Output the (X, Y) coordinate of the center of the cell containing the given text.  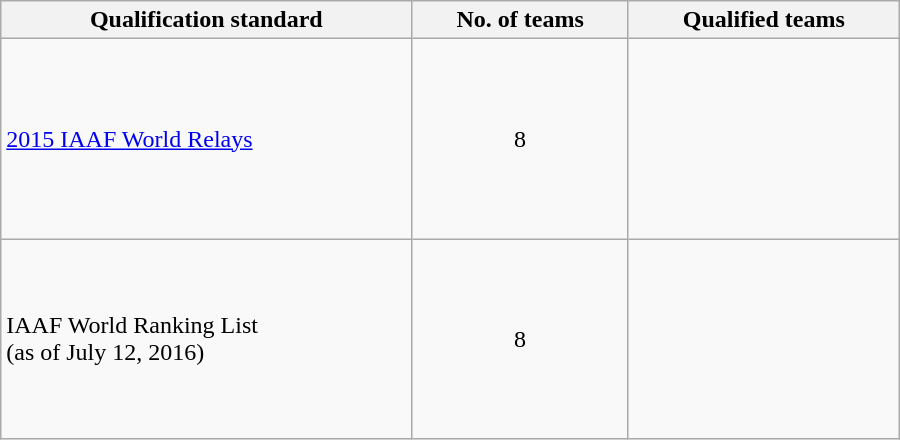
IAAF World Ranking List(as of July 12, 2016) (206, 339)
Qualified teams (764, 20)
Qualification standard (206, 20)
No. of teams (520, 20)
2015 IAAF World Relays (206, 139)
